Output the (X, Y) coordinate of the center of the cell containing the given text.  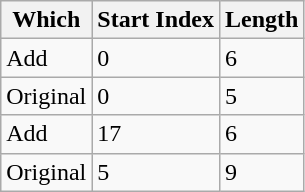
17 (156, 134)
Which (46, 20)
9 (262, 172)
Start Index (156, 20)
Length (262, 20)
